Return [X, Y] of the center of cell containing provided text 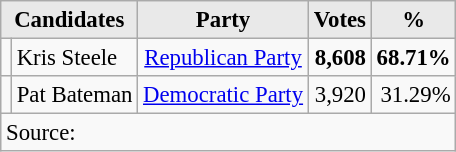
Party [224, 20]
Democratic Party [224, 95]
Pat Bateman [74, 95]
Kris Steele [74, 58]
Candidates [70, 20]
3,920 [340, 95]
% [414, 20]
Votes [340, 20]
Republican Party [224, 58]
31.29% [414, 95]
68.71% [414, 58]
Source: [228, 133]
8,608 [340, 58]
